Extract the (x, y) coordinate from the center of the cell holding the provided text.  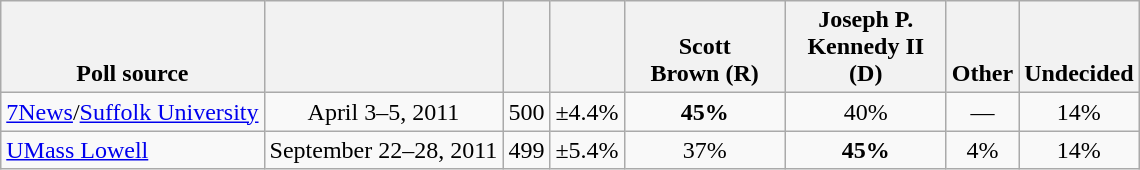
7News/Suffolk University (132, 112)
— (982, 112)
37% (704, 150)
Other (982, 47)
UMass Lowell (132, 150)
Undecided (1079, 47)
September 22–28, 2011 (384, 150)
April 3–5, 2011 (384, 112)
±5.4% (587, 150)
500 (526, 112)
40% (866, 112)
Poll source (132, 47)
Joseph P.Kennedy II (D) (866, 47)
ScottBrown (R) (704, 47)
499 (526, 150)
±4.4% (587, 112)
4% (982, 150)
